Provide the [X, Y] coordinate of the cell's center where the given text is located.  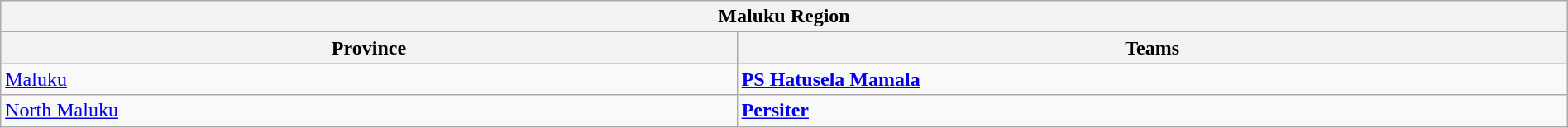
Maluku Region [784, 17]
PS Hatusela Mamala [1152, 79]
Teams [1152, 48]
Province [369, 48]
North Maluku [369, 111]
Persiter [1152, 111]
Maluku [369, 79]
